From the cell containing the given text, extract its center point as [X, Y] coordinate. 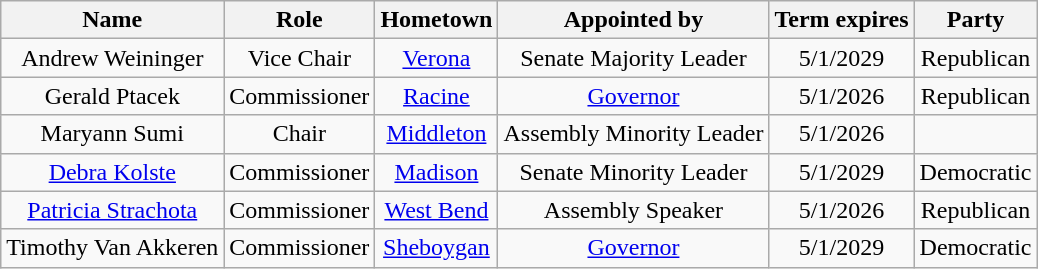
Middleton [436, 134]
Vice Chair [300, 58]
Appointed by [634, 20]
West Bend [436, 210]
Chair [300, 134]
Hometown [436, 20]
Maryann Sumi [112, 134]
Madison [436, 172]
Party [976, 20]
Term expires [842, 20]
Sheboygan [436, 248]
Senate Majority Leader [634, 58]
Gerald Ptacek [112, 96]
Assembly Speaker [634, 210]
Assembly Minority Leader [634, 134]
Name [112, 20]
Senate Minority Leader [634, 172]
Andrew Weininger [112, 58]
Racine [436, 96]
Patricia Strachota [112, 210]
Role [300, 20]
Debra Kolste [112, 172]
Timothy Van Akkeren [112, 248]
Verona [436, 58]
